Identify which cell holds the provided text, then report its (X, Y) central coordinate. 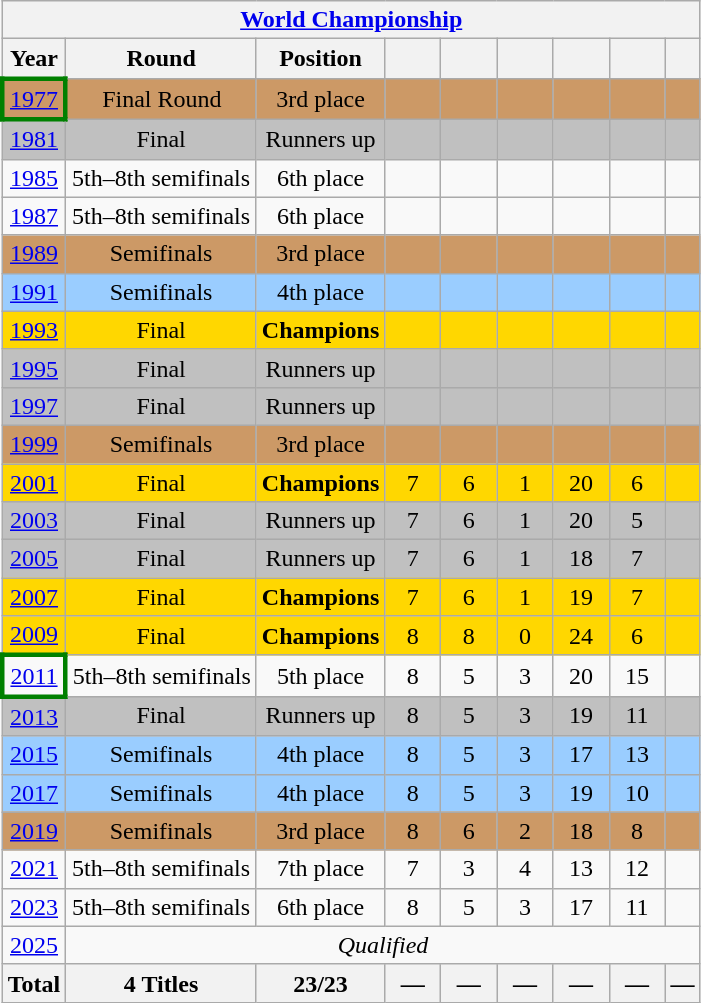
2007 (34, 597)
Round (162, 59)
Total (34, 983)
2025 (34, 945)
12 (637, 869)
2003 (34, 521)
World Championship (351, 20)
2009 (34, 636)
2 (525, 831)
1981 (34, 139)
2011 (34, 676)
Position (320, 59)
1991 (34, 292)
7th place (320, 869)
2001 (34, 483)
23/23 (320, 983)
2005 (34, 559)
4 Titles (162, 983)
2017 (34, 793)
2021 (34, 869)
0 (525, 636)
1989 (34, 254)
1997 (34, 406)
2019 (34, 831)
2013 (34, 716)
1985 (34, 178)
Year (34, 59)
Final Round (162, 98)
1993 (34, 330)
10 (637, 793)
2023 (34, 907)
1987 (34, 216)
1999 (34, 444)
4 (525, 869)
24 (581, 636)
Qualified (383, 945)
15 (637, 676)
1995 (34, 368)
5th place (320, 676)
1977 (34, 98)
2015 (34, 755)
